Identify which cell holds the provided text, then report its (x, y) central coordinate. 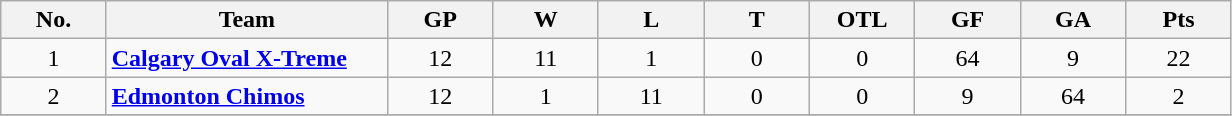
22 (1179, 58)
Pts (1179, 20)
L (650, 20)
OTL (862, 20)
GF (968, 20)
Team (246, 20)
No. (54, 20)
GP (440, 20)
T (756, 20)
GA (1072, 20)
Calgary Oval X-Treme (246, 58)
Edmonton Chimos (246, 96)
W (546, 20)
